Return (x, y) of the center of cell containing provided text 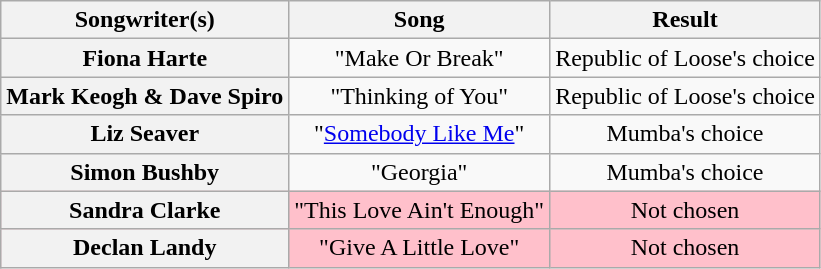
Simon Bushby (145, 172)
"Give A Little Love" (420, 248)
Declan Landy (145, 248)
Mark Keogh & Dave Spiro (145, 96)
"Somebody Like Me" (420, 134)
Liz Seaver (145, 134)
Songwriter(s) (145, 20)
"Georgia" (420, 172)
"Thinking of You" (420, 96)
"Make Or Break" (420, 58)
Result (686, 20)
"This Love Ain't Enough" (420, 210)
Sandra Clarke (145, 210)
Fiona Harte (145, 58)
Song (420, 20)
